Pinpoint the cell where the given text exists, returning its [X, Y] midpoint coordinate. 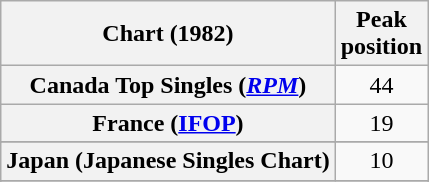
Canada Top Singles (RPM) [168, 85]
10 [381, 161]
Chart (1982) [168, 34]
Peakposition [381, 34]
France (IFOP) [168, 123]
Japan (Japanese Singles Chart) [168, 161]
19 [381, 123]
44 [381, 85]
